Return (x, y) of the center of cell containing provided text 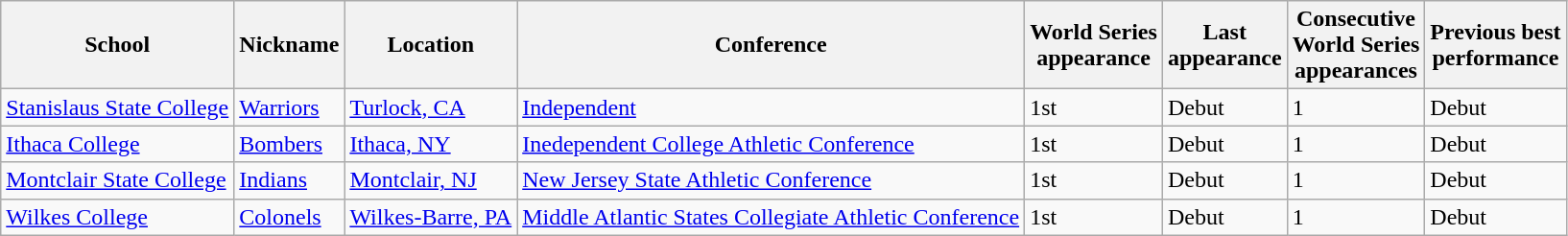
Stanislaus State College (117, 107)
New Jersey State Athletic Conference (772, 180)
Montclair, NJ (431, 180)
Middle Atlantic States Collegiate Athletic Conference (772, 217)
Location (431, 45)
Colonels (290, 217)
Montclair State College (117, 180)
Inedependent College Athletic Conference (772, 144)
Turlock, CA (431, 107)
Wilkes College (117, 217)
Lastappearance (1224, 45)
ConsecutiveWorld Seriesappearances (1356, 45)
Ithaca, NY (431, 144)
Independent (772, 107)
Previous bestperformance (1495, 45)
Indians (290, 180)
Warriors (290, 107)
Bombers (290, 144)
Ithaca College (117, 144)
Nickname (290, 45)
Conference (772, 45)
School (117, 45)
Wilkes-Barre, PA (431, 217)
World Seriesappearance (1094, 45)
